Return the (x, y) coordinate for the center point of the cell that contains the specified text.  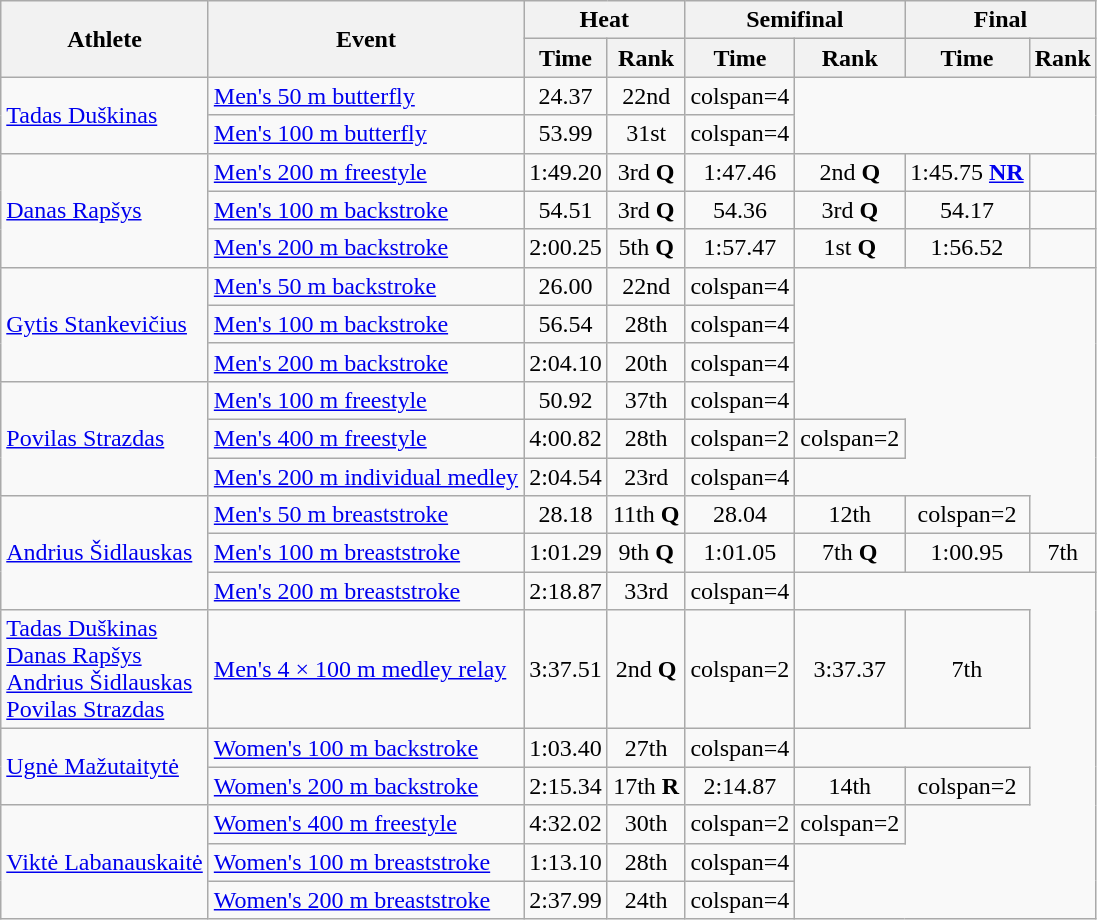
5th Q (646, 248)
Men's 100 m freestyle (366, 400)
1:56.52 (967, 248)
54.36 (740, 210)
2:00.25 (566, 248)
27th (646, 748)
Semifinal (795, 20)
37th (646, 400)
53.99 (566, 134)
28.18 (566, 515)
1:01.29 (566, 553)
Women's 200 m breaststroke (366, 900)
2:37.99 (566, 900)
Men's 200 m individual medley (366, 477)
Men's 200 m breaststroke (366, 591)
Men's 50 m breaststroke (366, 515)
Men's 100 m butterfly (366, 134)
Event (366, 39)
2:04.10 (566, 362)
50.92 (566, 400)
1:57.47 (740, 248)
23rd (646, 477)
33rd (646, 591)
Gytis Stankevičius (105, 324)
Women's 200 m backstroke (366, 786)
4:00.82 (566, 438)
1:13.10 (566, 862)
3:37.37 (850, 670)
Men's 50 m backstroke (366, 286)
1st Q (850, 248)
2:18.87 (566, 591)
3:37.51 (566, 670)
Men's 100 m breaststroke (366, 553)
12th (850, 515)
1:47.46 (740, 172)
2:04.54 (566, 477)
Tadas DuškinasDanas RapšysAndrius ŠidlauskasPovilas Strazdas (105, 670)
2:14.87 (740, 786)
9th Q (646, 553)
Viktė Labanauskaitė (105, 862)
1:00.95 (967, 553)
Women's 100 m breaststroke (366, 862)
1:01.05 (740, 553)
Athlete (105, 39)
56.54 (566, 324)
11th Q (646, 515)
54.17 (967, 210)
20th (646, 362)
1:03.40 (566, 748)
30th (646, 824)
2:15.34 (566, 786)
1:45.75 NR (967, 172)
26.00 (566, 286)
Women's 100 m backstroke (366, 748)
Men's 400 m freestyle (366, 438)
Danas Rapšys (105, 210)
Tadas Duškinas (105, 115)
Men's 50 m butterfly (366, 96)
Heat (604, 20)
Andrius Šidlauskas (105, 553)
Men's 4 × 100 m medley relay (366, 670)
14th (850, 786)
4:32.02 (566, 824)
28.04 (740, 515)
24th (646, 900)
7th Q (850, 553)
1:49.20 (566, 172)
Women's 400 m freestyle (366, 824)
Final (1001, 20)
Ugnė Mažutaitytė (105, 767)
24.37 (566, 96)
17th R (646, 786)
54.51 (566, 210)
31st (646, 134)
Povilas Strazdas (105, 438)
Men's 200 m freestyle (366, 172)
